Extract the [X, Y] coordinate from the center of the cell holding the provided text.  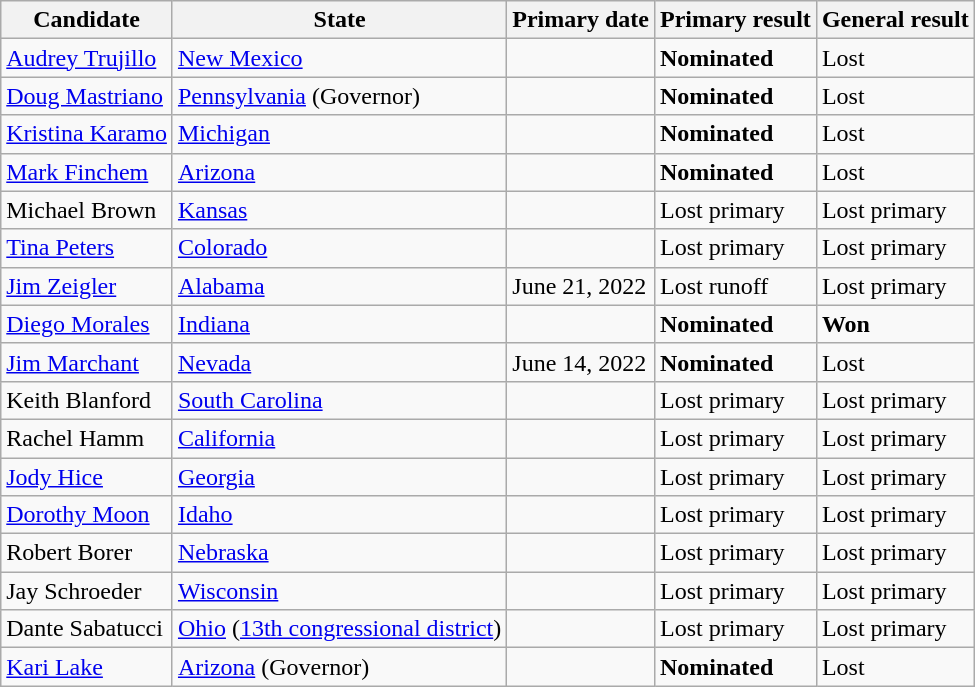
Primary result [735, 20]
Mark Finchem [87, 172]
Doug Mastriano [87, 96]
Won [895, 324]
Diego Morales [87, 324]
Dorothy Moon [87, 515]
June 14, 2022 [581, 362]
Nebraska [339, 553]
June 21, 2022 [581, 286]
Dante Sabatucci [87, 629]
Jim Zeigler [87, 286]
Primary date [581, 20]
State [339, 20]
Pennsylvania (Governor) [339, 96]
Ohio (13th congressional district) [339, 629]
Rachel Hamm [87, 438]
Tina Peters [87, 248]
Colorado [339, 248]
Wisconsin [339, 591]
Jay Schroeder [87, 591]
Kari Lake [87, 667]
Idaho [339, 515]
Jim Marchant [87, 362]
Michael Brown [87, 210]
Kristina Karamo [87, 134]
Audrey Trujillo [87, 58]
Michigan [339, 134]
Nevada [339, 362]
New Mexico [339, 58]
South Carolina [339, 400]
Lost runoff [735, 286]
California [339, 438]
Indiana [339, 324]
Alabama [339, 286]
Georgia [339, 477]
Candidate [87, 20]
Jody Hice [87, 477]
Keith Blanford [87, 400]
Arizona (Governor) [339, 667]
Arizona [339, 172]
Robert Borer [87, 553]
General result [895, 20]
Kansas [339, 210]
